Output the (X, Y) coordinate of the center of the cell containing the given text.  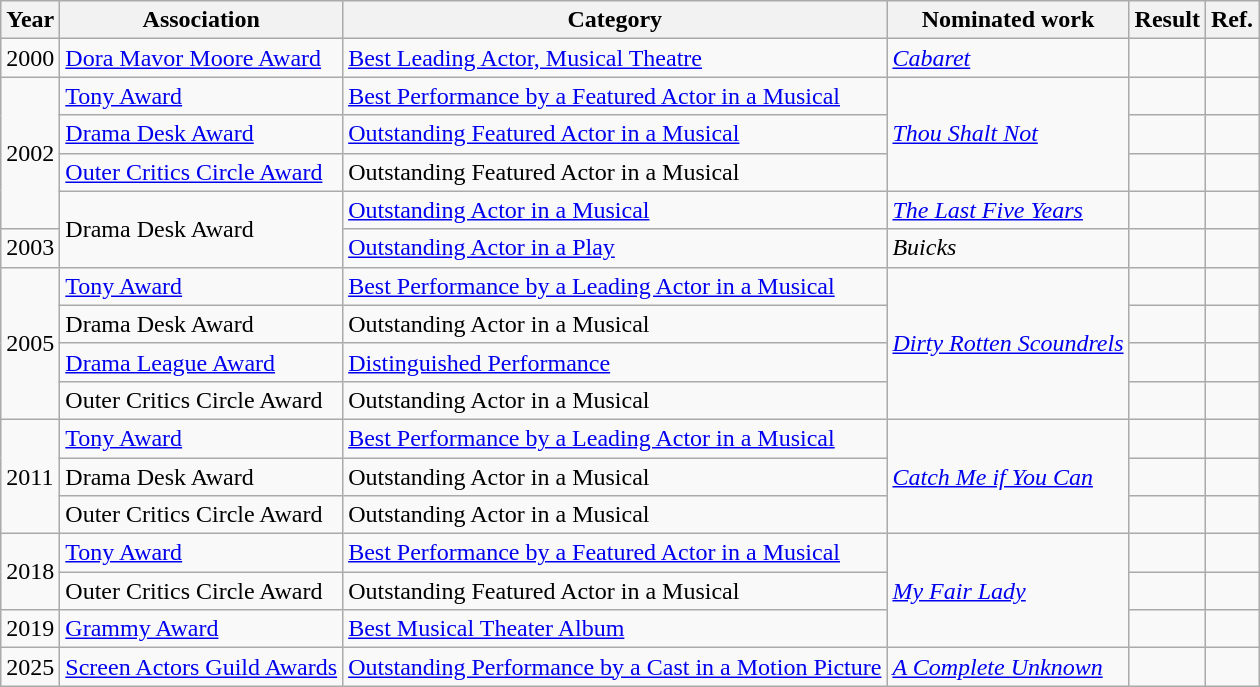
2002 (30, 153)
Category (615, 20)
2011 (30, 476)
2018 (30, 572)
Cabaret (1008, 58)
Year (30, 20)
2025 (30, 667)
Thou Shalt Not (1008, 134)
Outstanding Actor in a Play (615, 248)
Catch Me if You Can (1008, 476)
Best Leading Actor, Musical Theatre (615, 58)
My Fair Lady (1008, 591)
Best Musical Theater Album (615, 629)
2005 (30, 343)
Buicks (1008, 248)
2000 (30, 58)
Dirty Rotten Scoundrels (1008, 343)
Association (202, 20)
Distinguished Performance (615, 362)
Drama League Award (202, 362)
Dora Mavor Moore Award (202, 58)
Result (1167, 20)
A Complete Unknown (1008, 667)
Grammy Award (202, 629)
Ref. (1232, 20)
The Last Five Years (1008, 210)
Nominated work (1008, 20)
Outstanding Performance by a Cast in a Motion Picture (615, 667)
Screen Actors Guild Awards (202, 667)
2003 (30, 248)
2019 (30, 629)
